Pinpoint the cell where the given text exists, returning its (X, Y) midpoint coordinate. 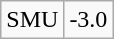
-3.0 (88, 19)
SMU (32, 19)
